Return the (X, Y) coordinate for the center point of the cell that contains the specified text.  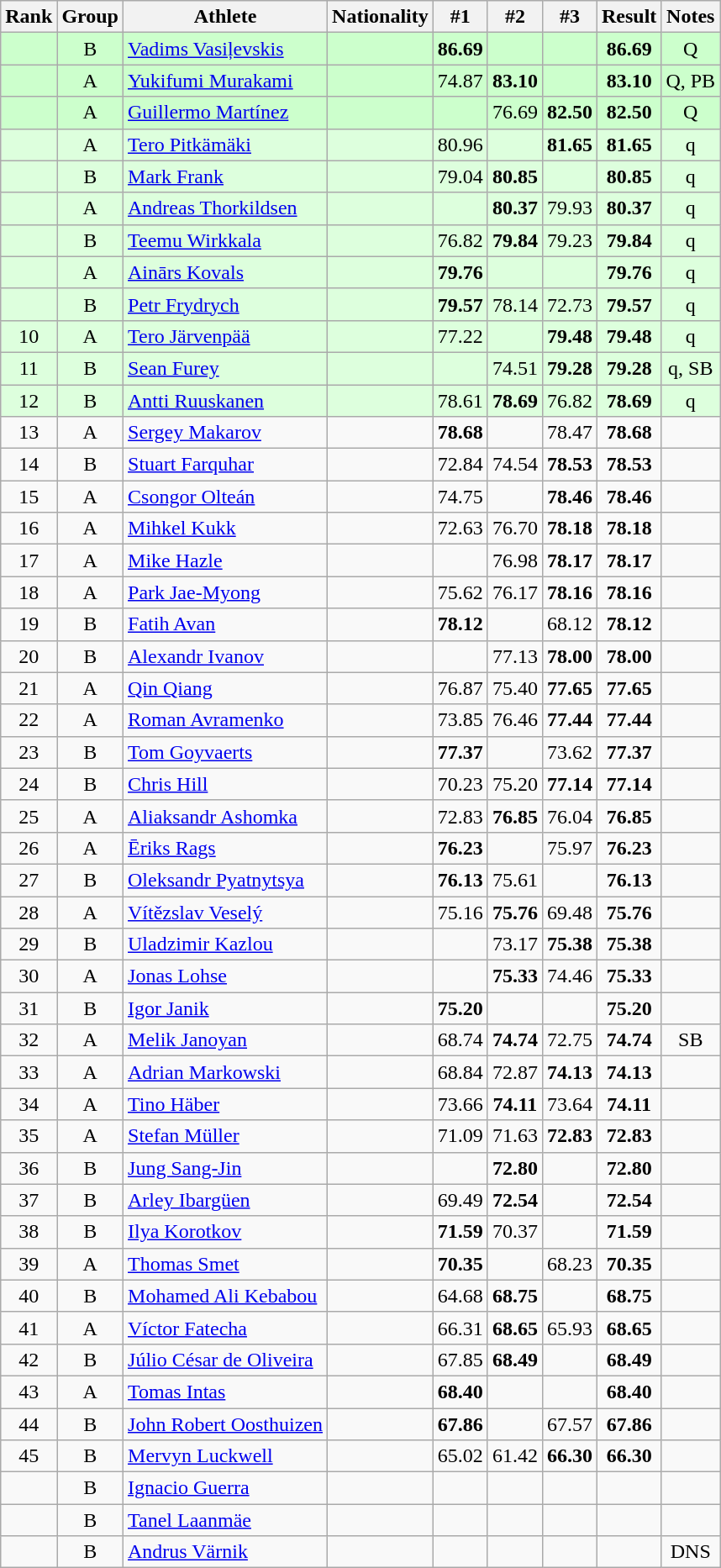
Rank (29, 17)
Ignacio Guerra (225, 1488)
72.87 (514, 1072)
John Robert Oosthuizen (225, 1424)
41 (29, 1328)
Group (91, 17)
80.96 (460, 145)
Tino Häber (225, 1104)
44 (29, 1424)
31 (29, 1008)
39 (29, 1264)
78.47 (570, 433)
35 (29, 1136)
68.23 (570, 1264)
12 (29, 401)
68.84 (460, 1072)
#2 (514, 17)
Andrus Värnik (225, 1552)
67.85 (460, 1360)
20 (29, 656)
73.66 (460, 1104)
27 (29, 880)
Ēriks Rags (225, 848)
74.46 (570, 976)
70.37 (514, 1232)
26 (29, 848)
72.63 (460, 529)
79.23 (570, 240)
Tero Pitkämäki (225, 145)
75.61 (514, 880)
Oleksandr Pyatnytsya (225, 880)
79.04 (460, 176)
24 (29, 784)
Tomas Intas (225, 1392)
22 (29, 720)
Alexandr Ivanov (225, 656)
78.61 (460, 401)
Petr Frydrych (225, 304)
73.85 (460, 720)
14 (29, 465)
74.51 (514, 368)
65.02 (460, 1456)
Sergey Makarov (225, 433)
Athlete (225, 17)
Stuart Farquhar (225, 465)
Mike Hazle (225, 560)
13 (29, 433)
43 (29, 1392)
Andreas Thorkildsen (225, 208)
18 (29, 592)
68.74 (460, 1040)
33 (29, 1072)
76.46 (514, 720)
76.87 (460, 688)
23 (29, 752)
30 (29, 976)
Mihkel Kukk (225, 529)
Ainārs Kovals (225, 272)
79.93 (570, 208)
25 (29, 816)
32 (29, 1040)
Guillermo Martínez (225, 113)
74.54 (514, 465)
Jonas Lohse (225, 976)
Result (629, 17)
45 (29, 1456)
64.68 (460, 1296)
Igor Janik (225, 1008)
Aliaksandr Ashomka (225, 816)
Mark Frank (225, 176)
69.48 (570, 912)
76.69 (514, 113)
76.04 (570, 816)
Q, PB (691, 81)
72.73 (570, 304)
Adrian Markowski (225, 1072)
77.13 (514, 656)
75.40 (514, 688)
DNS (691, 1552)
75.16 (460, 912)
36 (29, 1168)
Ilya Korotkov (225, 1232)
74.75 (460, 497)
Tom Goyvaerts (225, 752)
19 (29, 624)
40 (29, 1296)
78.14 (514, 304)
38 (29, 1232)
10 (29, 336)
Víctor Fatecha (225, 1328)
71.63 (514, 1136)
Stefan Müller (225, 1136)
Yukifumi Murakami (225, 81)
Teemu Wirkkala (225, 240)
Mohamed Ali Kebabou (225, 1296)
70.23 (460, 784)
77.22 (460, 336)
Notes (691, 17)
Tanel Laanmäe (225, 1520)
16 (29, 529)
Melik Janoyan (225, 1040)
Qin Qiang (225, 688)
15 (29, 497)
Júlio César de Oliveira (225, 1360)
Vítězslav Veselý (225, 912)
75.62 (460, 592)
Thomas Smet (225, 1264)
76.70 (514, 529)
11 (29, 368)
69.49 (460, 1200)
29 (29, 944)
66.31 (460, 1328)
Nationality (381, 17)
Vadims Vasiļevskis (225, 49)
Arley Ibargüen (225, 1200)
Csongor Olteán (225, 497)
SB (691, 1040)
28 (29, 912)
#1 (460, 17)
Chris Hill (225, 784)
Sean Furey (225, 368)
q, SB (691, 368)
Uladzimir Kazlou (225, 944)
Antti Ruuskanen (225, 401)
Roman Avramenko (225, 720)
73.64 (570, 1104)
72.84 (460, 465)
71.09 (460, 1136)
68.12 (570, 624)
73.17 (514, 944)
Jung Sang-Jin (225, 1168)
61.42 (514, 1456)
Park Jae-Myong (225, 592)
74.87 (460, 81)
67.57 (570, 1424)
Fatih Avan (225, 624)
34 (29, 1104)
42 (29, 1360)
76.98 (514, 560)
37 (29, 1200)
17 (29, 560)
Mervyn Luckwell (225, 1456)
#3 (570, 17)
65.93 (570, 1328)
Tero Järvenpää (225, 336)
72.75 (570, 1040)
75.97 (570, 848)
21 (29, 688)
76.17 (514, 592)
73.62 (570, 752)
